Find where the given text appears and provide that cell's center as [x, y] coordinate. 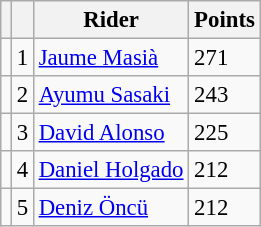
David Alonso [110, 133]
Rider [110, 20]
5 [22, 208]
Deniz Öncü [110, 208]
243 [224, 95]
Ayumu Sasaki [110, 95]
4 [22, 170]
1 [22, 58]
Jaume Masià [110, 58]
Points [224, 20]
Daniel Holgado [110, 170]
3 [22, 133]
2 [22, 95]
225 [224, 133]
271 [224, 58]
